Search for the cell housing the specified text and yield its (x, y) center coordinate. 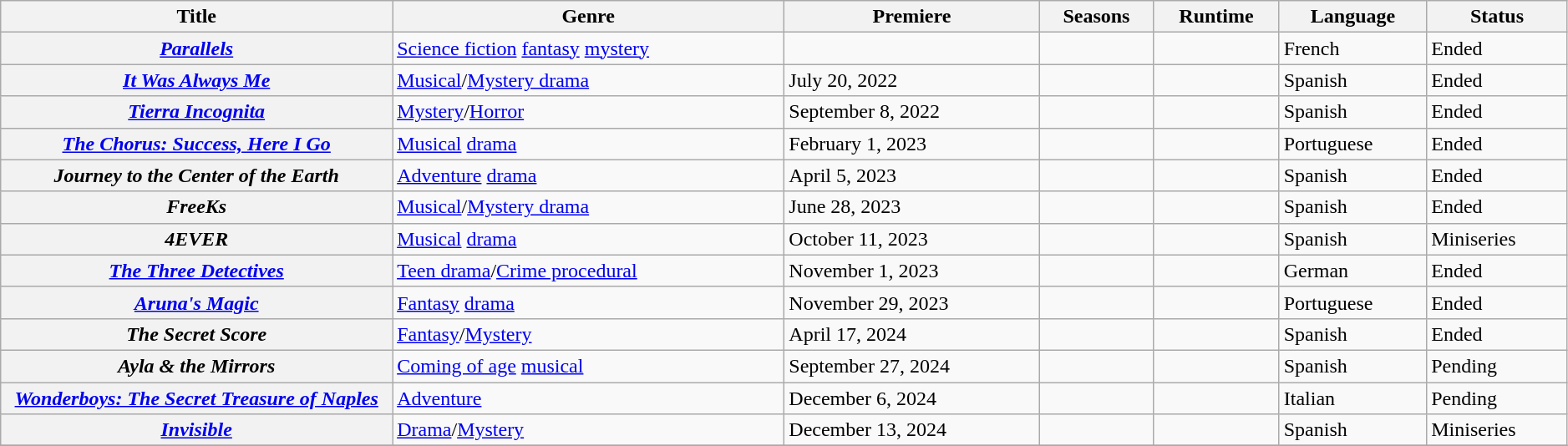
Italian (1352, 398)
Parallels (197, 48)
Ayla & the Mirrors (197, 366)
German (1352, 271)
Fantasy drama (588, 302)
June 28, 2023 (912, 207)
Language (1352, 17)
FreeKs (197, 207)
November 29, 2023 (912, 302)
Coming of age musical (588, 366)
April 5, 2023 (912, 175)
Mystery/Horror (588, 112)
4EVER (197, 239)
December 13, 2024 (912, 430)
Fantasy/Mystery (588, 334)
July 20, 2022 (912, 80)
The Secret Score (197, 334)
December 6, 2024 (912, 398)
October 11, 2023 (912, 239)
Invisible (197, 430)
Tierra Incognita (197, 112)
Teen drama/Crime procedural (588, 271)
Runtime (1216, 17)
April 17, 2024 (912, 334)
Adventure (588, 398)
September 8, 2022 (912, 112)
February 1, 2023 (912, 144)
The Three Detectives (197, 271)
November 1, 2023 (912, 271)
Adventure drama (588, 175)
Genre (588, 17)
The Chorus: Success, Here I Go (197, 144)
Drama/Mystery (588, 430)
Status (1497, 17)
Title (197, 17)
It Was Always Me (197, 80)
Premiere (912, 17)
Aruna's Magic (197, 302)
Wonderboys: The Secret Treasure of Naples (197, 398)
September 27, 2024 (912, 366)
Science fiction fantasy mystery (588, 48)
Journey to the Center of the Earth (197, 175)
Seasons (1096, 17)
French (1352, 48)
